From the cell containing the given text, extract its center point as (X, Y) coordinate. 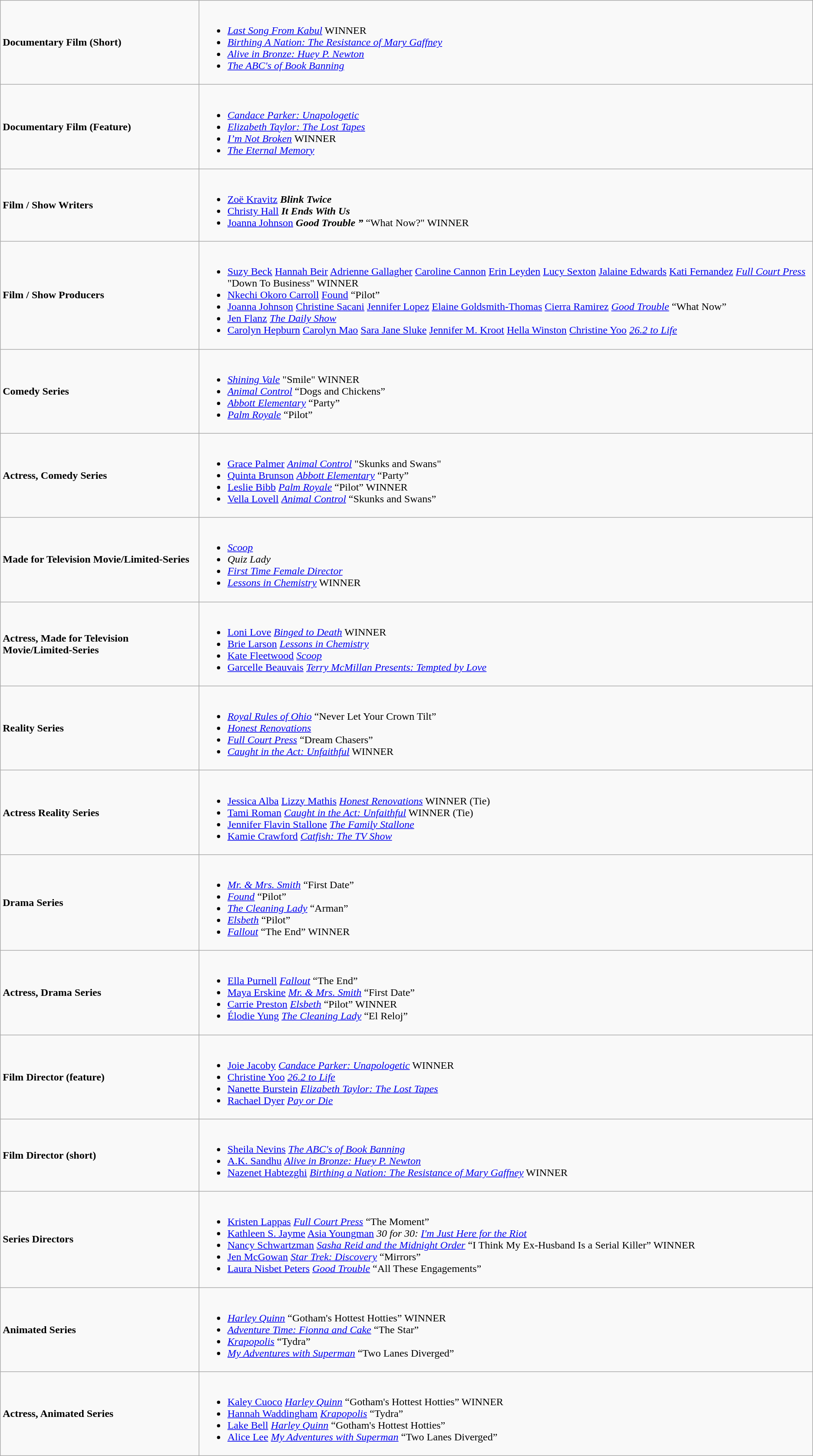
Series Directors (100, 1240)
Joie Jacoby Candace Parker: Unapologetic WINNERChristine Yoo 26.2 to LifeNanette Burstein Elizabeth Taylor: The Lost TapesRachael Dyer Pay or Die (506, 1077)
Actress, Comedy Series (100, 475)
Actress, Animated Series (100, 1414)
ScoopQuiz LadyFirst Time Female DirectorLessons in Chemistry WINNER (506, 560)
Made for Television Movie/Limited-Series (100, 560)
Actress, Made for Television Movie/Limited-Series (100, 644)
Last Song From Kabul WINNERBirthing A Nation: The Resistance of Mary GaffneyAlive in Bronze: Huey P. NewtonThe ABC's of Book Banning (506, 43)
Actress Reality Series (100, 812)
Candace Parker: UnapologeticElizabeth Taylor: The Lost TapesI’m Not Broken WINNERThe Eternal Memory (506, 127)
Drama Series (100, 902)
Comedy Series (100, 391)
Royal Rules of Ohio “Never Let Your Crown Tilt”Honest RenovationsFull Court Press “Dream Chasers”Caught in the Act: Unfaithful WINNER (506, 728)
Actress, Drama Series (100, 992)
Film / Show Producers (100, 295)
Reality Series (100, 728)
Loni Love Binged to Death WINNERBrie Larson Lessons in ChemistryKate Fleetwood ScoopGarcelle Beauvais Terry McMillan Presents: Tempted by Love (506, 644)
Film Director (feature) (100, 1077)
Film / Show Writers (100, 205)
Documentary Film (Short) (100, 43)
Shining Vale "Smile" WINNERAnimal Control “Dogs and Chickens”Abbott Elementary “Party”Palm Royale “Pilot” (506, 391)
Mr. & Mrs. Smith “First Date”Found “Pilot”The Cleaning Lady “Arman”Elsbeth “Pilot”Fallout “The End” WINNER (506, 902)
Film Director (short) (100, 1156)
Zoë Kravitz Blink TwiceChristy Hall It Ends With UsJoanna Johnson Good Trouble ” “What Now?" WINNER (506, 205)
Documentary Film (Feature) (100, 127)
Ella Purnell Fallout “The End”Maya Erskine Mr. & Mrs. Smith “First Date”Carrie Preston Elsbeth “Pilot” WINNERÉlodie Yung The Cleaning Lady “El Reloj” (506, 992)
Animated Series (100, 1330)
